For the text-containing cell, return its midpoint in (X, Y) coordinate format. 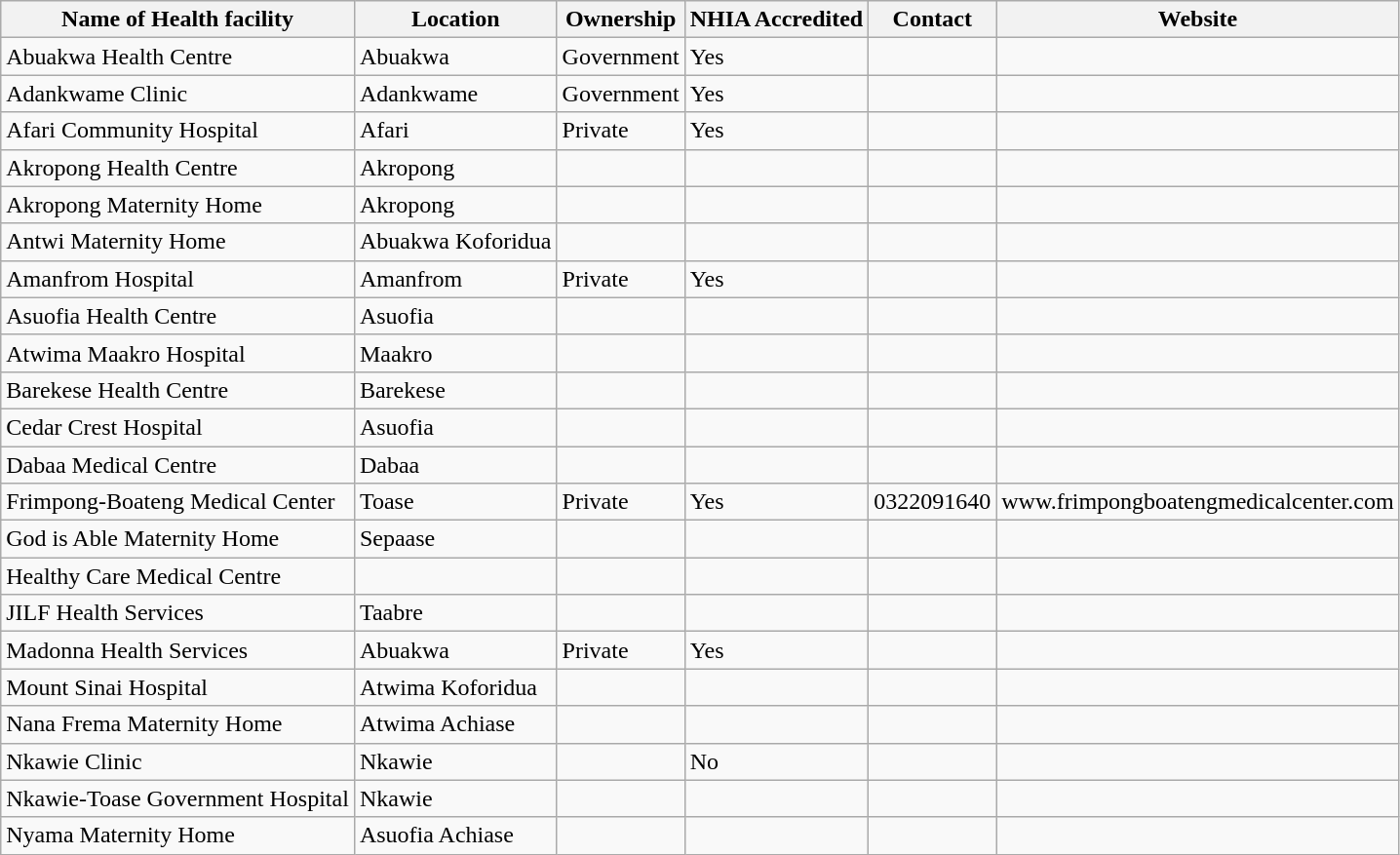
Dabaa Medical Centre (177, 465)
Abuakwa Koforidua (455, 242)
Amanfrom Hospital (177, 279)
Atwima Achiase (455, 724)
Location (455, 19)
Abuakwa Health Centre (177, 57)
Barekese Health Centre (177, 390)
Contact (932, 19)
Dabaa (455, 465)
Name of Health facility (177, 19)
Nyama Maternity Home (177, 836)
Afari Community Hospital (177, 131)
JILF Health Services (177, 613)
Sepaase (455, 539)
Maakro (455, 353)
Toase (455, 502)
Madonna Health Services (177, 650)
www.frimpongboatengmedicalcenter.com (1197, 502)
Akropong Health Centre (177, 168)
Mount Sinai Hospital (177, 687)
Adankwame Clinic (177, 94)
Amanfrom (455, 279)
Asuofia Achiase (455, 836)
God is Able Maternity Home (177, 539)
Frimpong-Boateng Medical Center (177, 502)
Adankwame (455, 94)
Nana Frema Maternity Home (177, 724)
Antwi Maternity Home (177, 242)
Nkawie-Toase Government Hospital (177, 798)
Nkawie Clinic (177, 761)
Atwima Koforidua (455, 687)
Barekese (455, 390)
Akropong Maternity Home (177, 205)
Taabre (455, 613)
Ownership (620, 19)
NHIA Accredited (776, 19)
0322091640 (932, 502)
Website (1197, 19)
No (776, 761)
Healthy Care Medical Centre (177, 576)
Afari (455, 131)
Asuofia Health Centre (177, 316)
Atwima Maakro Hospital (177, 353)
Cedar Crest Hospital (177, 427)
